Search for the cell housing the specified text and yield its (X, Y) center coordinate. 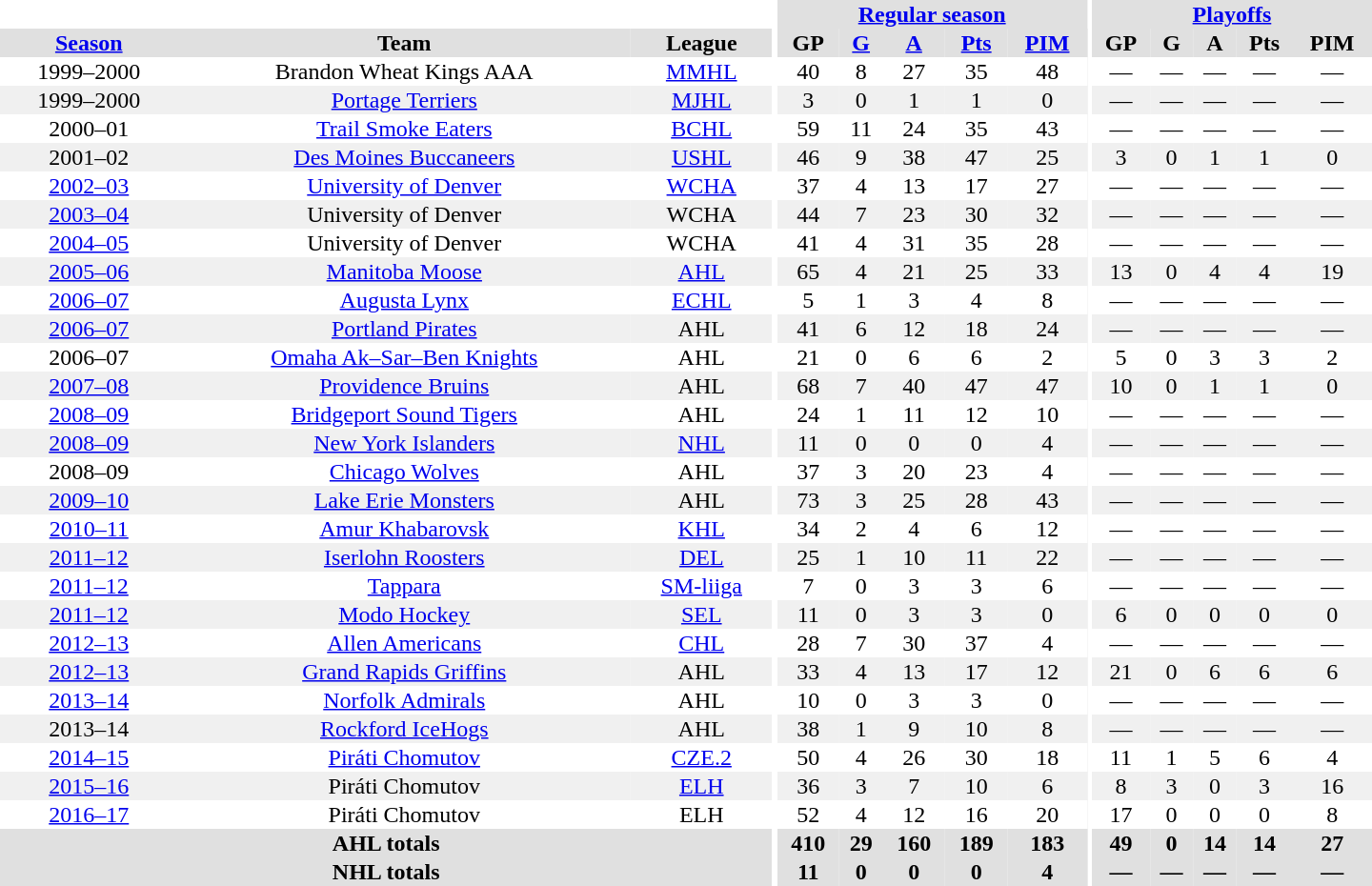
BCHL (701, 129)
26 (914, 757)
MJHL (701, 100)
52 (808, 815)
36 (808, 786)
59 (808, 129)
Manitoba Moose (405, 272)
2005–06 (90, 272)
SM-liiga (701, 586)
League (701, 43)
Trail Smoke Eaters (405, 129)
2001–02 (90, 157)
410 (808, 843)
SEL (701, 614)
189 (977, 843)
2004–05 (90, 243)
2014–15 (90, 757)
Tappara (405, 586)
DEL (701, 557)
2007–08 (90, 386)
Des Moines Buccaneers (405, 157)
Portland Pirates (405, 329)
2015–16 (90, 786)
31 (914, 243)
50 (808, 757)
22 (1046, 557)
65 (808, 272)
Iserlohn Roosters (405, 557)
Norfolk Admirals (405, 700)
183 (1046, 843)
Playoffs (1232, 14)
Bridgeport Sound Tigers (405, 414)
68 (808, 386)
AHL totals (386, 843)
Chicago Wolves (405, 472)
2010–11 (90, 529)
USHL (701, 157)
160 (914, 843)
CZE.2 (701, 757)
46 (808, 157)
Regular season (932, 14)
2003–04 (90, 214)
NHL (701, 443)
Providence Bruins (405, 386)
Team (405, 43)
Modo Hockey (405, 614)
73 (808, 500)
Allen Americans (405, 643)
NHL totals (386, 872)
New York Islanders (405, 443)
44 (808, 214)
Omaha Ak–Sar–Ben Knights (405, 357)
2002–03 (90, 186)
Augusta Lynx (405, 300)
MMHL (701, 71)
Lake Erie Monsters (405, 500)
KHL (701, 529)
Portage Terriers (405, 100)
2016–17 (90, 815)
29 (861, 843)
2000–01 (90, 129)
19 (1332, 272)
48 (1046, 71)
Amur Khabarovsk (405, 529)
Rockford IceHogs (405, 729)
Brandon Wheat Kings AAA (405, 71)
Season (90, 43)
32 (1046, 214)
Grand Rapids Griffins (405, 672)
49 (1120, 843)
2009–10 (90, 500)
CHL (701, 643)
ECHL (701, 300)
34 (808, 529)
